Find where the given text appears and provide that cell's center as (X, Y) coordinate. 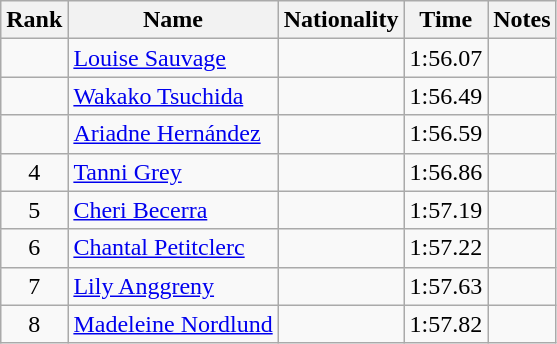
1:57.82 (446, 324)
Name (173, 20)
Nationality (341, 20)
1:57.22 (446, 248)
Madeleine Nordlund (173, 324)
8 (34, 324)
1:57.63 (446, 286)
5 (34, 210)
Tanni Grey (173, 172)
Cheri Becerra (173, 210)
1:57.19 (446, 210)
1:56.49 (446, 96)
4 (34, 172)
Chantal Petitclerc (173, 248)
Lily Anggreny (173, 286)
7 (34, 286)
Notes (522, 20)
Louise Sauvage (173, 58)
Time (446, 20)
Ariadne Hernández (173, 134)
6 (34, 248)
Rank (34, 20)
1:56.07 (446, 58)
1:56.86 (446, 172)
Wakako Tsuchida (173, 96)
1:56.59 (446, 134)
